Provide the [X, Y] coordinate of the cell's center where the given text is located.  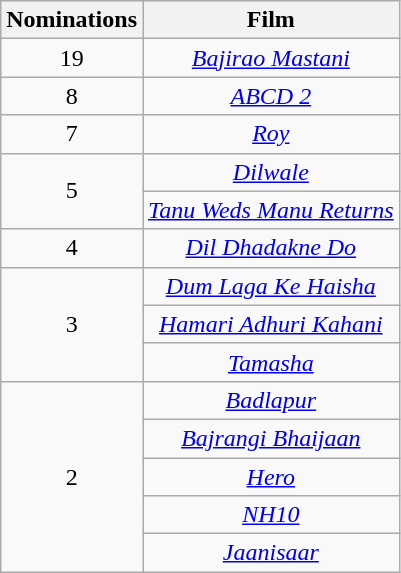
3 [72, 324]
7 [72, 134]
Jaanisaar [270, 553]
Dum Laga Ke Haisha [270, 286]
2 [72, 476]
5 [72, 191]
Hamari Adhuri Kahani [270, 324]
Tamasha [270, 362]
Roy [270, 134]
Dilwale [270, 172]
Bajrangi Bhaijaan [270, 438]
NH10 [270, 515]
Dil Dhadakne Do [270, 248]
Film [270, 20]
4 [72, 248]
ABCD 2 [270, 96]
Badlapur [270, 400]
19 [72, 58]
Nominations [72, 20]
8 [72, 96]
Bajirao Mastani [270, 58]
Hero [270, 477]
Tanu Weds Manu Returns [270, 210]
